Locate the cell with the specified text and output its [x, y] center coordinate. 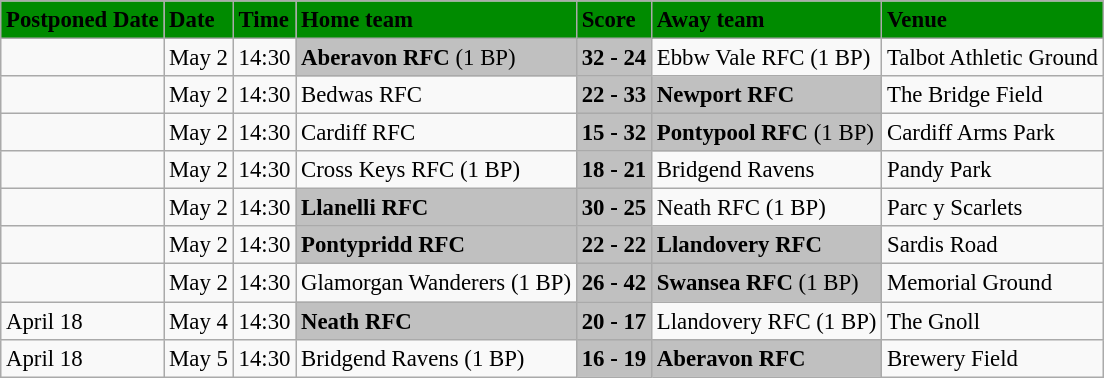
Aberavon RFC (1 BP) [436, 57]
Talbot Athletic Ground [993, 57]
Aberavon RFC [767, 358]
Postponed Date [82, 20]
Memorial Ground [993, 283]
22 - 22 [614, 245]
32 - 24 [614, 57]
May 5 [198, 358]
16 - 19 [614, 358]
Parc y Scarlets [993, 208]
Llanelli RFC [436, 208]
Llandovery RFC [767, 245]
Bridgend Ravens (1 BP) [436, 358]
Pontypool RFC (1 BP) [767, 133]
Pandy Park [993, 170]
Date [198, 20]
Venue [993, 20]
Neath RFC (1 BP) [767, 208]
Llandovery RFC (1 BP) [767, 321]
May 4 [198, 321]
Score [614, 20]
Time [264, 20]
Newport RFC [767, 95]
Home team [436, 20]
Away team [767, 20]
30 - 25 [614, 208]
Pontypridd RFC [436, 245]
Sardis Road [993, 245]
Brewery Field [993, 358]
Ebbw Vale RFC (1 BP) [767, 57]
22 - 33 [614, 95]
Glamorgan Wanderers (1 BP) [436, 283]
Cardiff RFC [436, 133]
Neath RFC [436, 321]
Bridgend Ravens [767, 170]
Cross Keys RFC (1 BP) [436, 170]
Cardiff Arms Park [993, 133]
15 - 32 [614, 133]
20 - 17 [614, 321]
The Gnoll [993, 321]
The Bridge Field [993, 95]
Swansea RFC (1 BP) [767, 283]
Bedwas RFC [436, 95]
26 - 42 [614, 283]
18 - 21 [614, 170]
